Return the [X, Y] coordinate for the center point of the cell that contains the specified text.  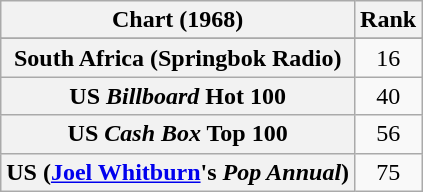
South Africa (Springbok Radio) [178, 58]
US (Joel Whitburn's Pop Annual) [178, 172]
US Cash Box Top 100 [178, 134]
75 [388, 172]
40 [388, 96]
Chart (1968) [178, 20]
16 [388, 58]
Rank [388, 20]
56 [388, 134]
US Billboard Hot 100 [178, 96]
